Determine the (x, y) coordinate at the center of the cell enclosing the given text.  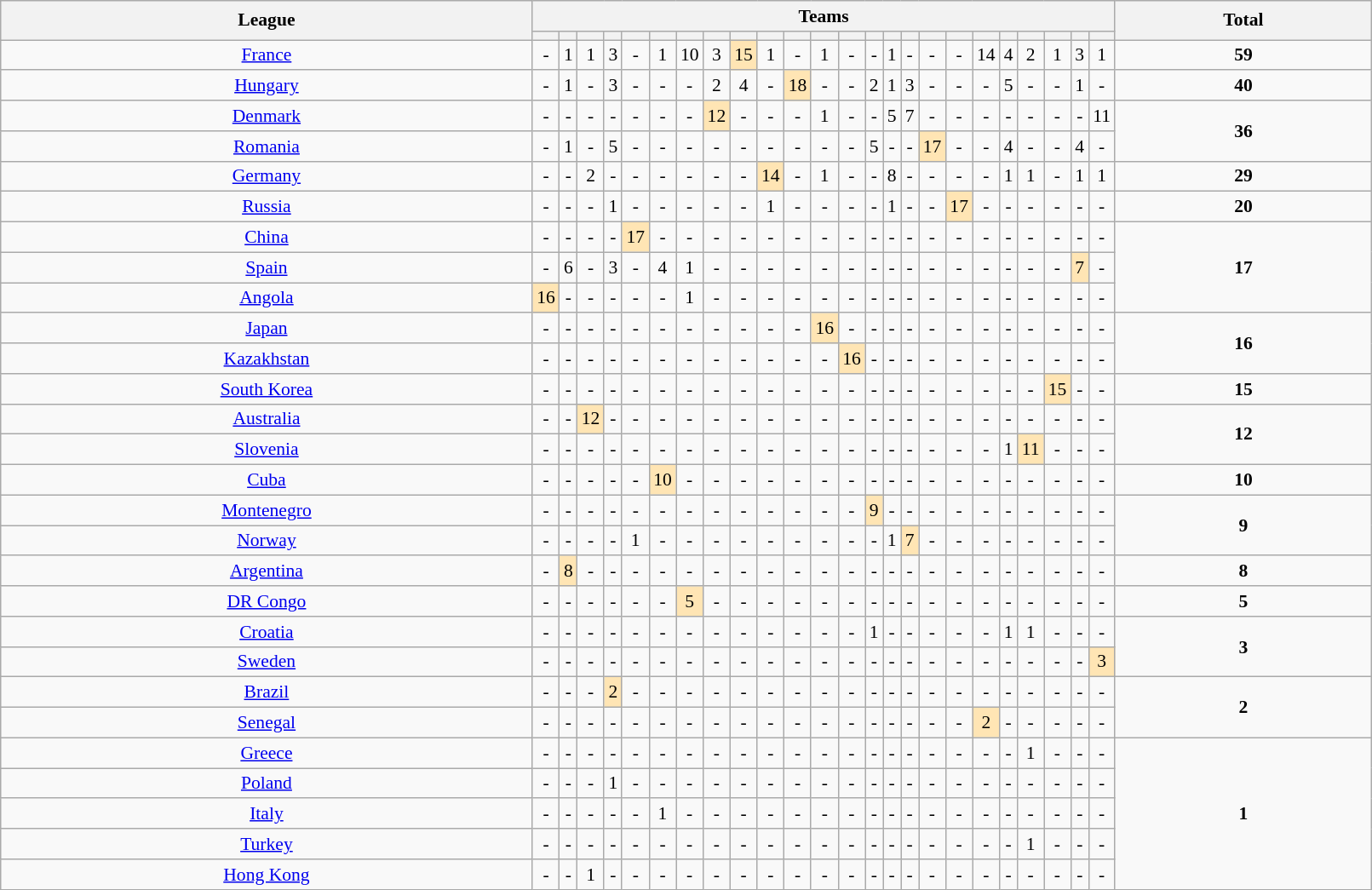
Denmark (267, 116)
DR Congo (267, 601)
29 (1243, 176)
40 (1243, 86)
Hong Kong (267, 875)
Teams (824, 16)
Brazil (267, 692)
59 (1243, 55)
Senegal (267, 723)
Angola (267, 298)
Australia (267, 419)
Japan (267, 329)
Italy (267, 814)
Croatia (267, 632)
Spain (267, 267)
Cuba (267, 480)
36 (1243, 131)
Turkey (267, 844)
20 (1243, 207)
Montenegro (267, 510)
Russia (267, 207)
Kazakhstan (267, 359)
Norway (267, 541)
Total (1243, 20)
China (267, 238)
France (267, 55)
South Korea (267, 389)
Poland (267, 784)
Greece (267, 753)
Sweden (267, 662)
Slovenia (267, 450)
Hungary (267, 86)
18 (798, 86)
Germany (267, 176)
Romania (267, 146)
6 (569, 267)
League (267, 20)
Argentina (267, 571)
